Pinpoint the cell where the given text exists, returning its (X, Y) midpoint coordinate. 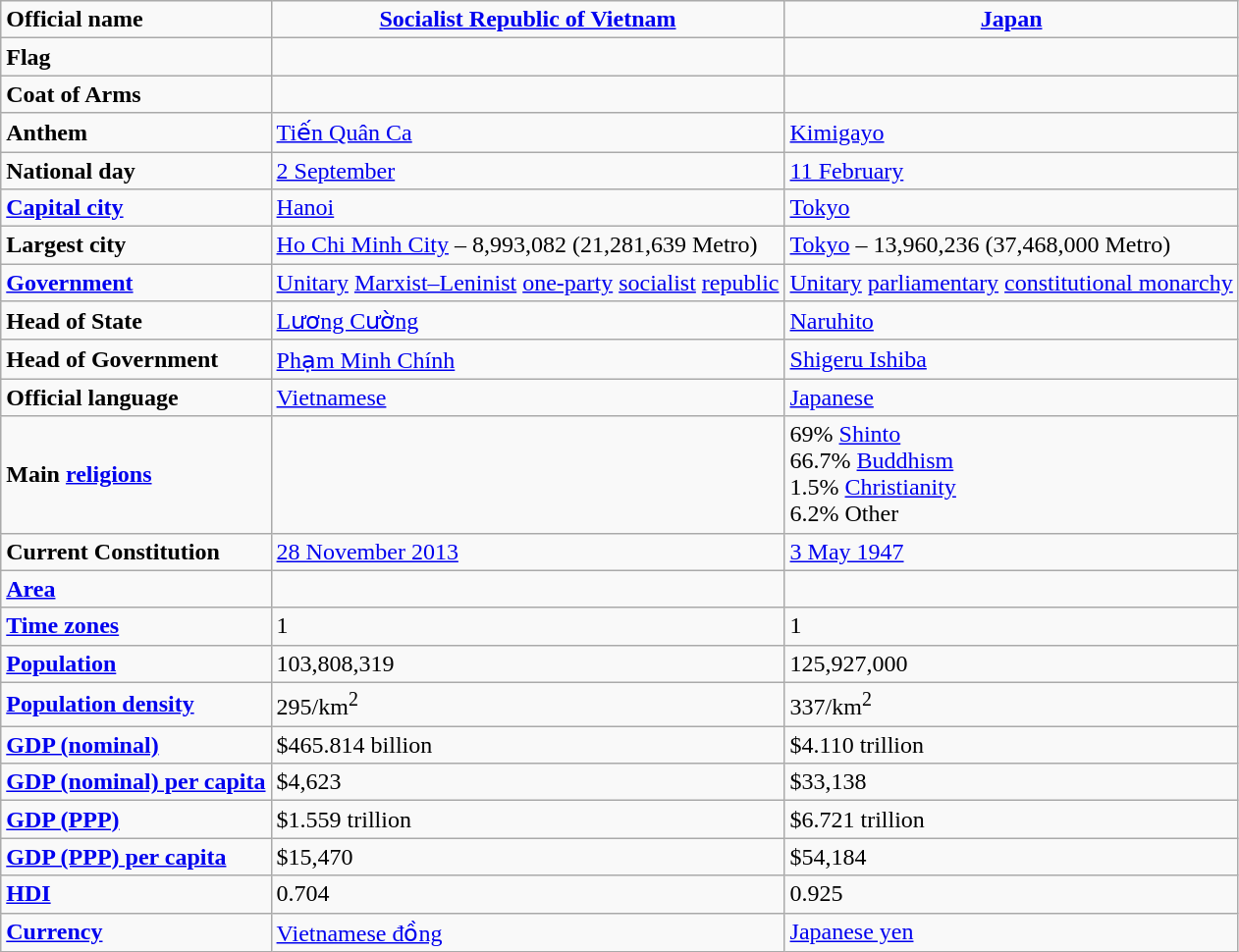
Naruhito (1011, 321)
$4.110 trillion (1011, 745)
Vietnamese đồng (528, 932)
0.925 (1011, 894)
Shigeru Ishiba (1011, 359)
69% Shinto66.7% Buddhism1.5% Christianity6.2% Other (1011, 475)
Hanoi (528, 208)
Capital city (135, 208)
Tokyo (1011, 208)
Population (135, 663)
3 May 1947 (1011, 552)
Kimigayo (1011, 132)
11 February (1011, 170)
Flag (135, 57)
$54,184 (1011, 857)
Lương Cường (528, 321)
Japanese yen (1011, 932)
$15,470 (528, 857)
GDP (nominal) (135, 745)
Main religions (135, 475)
Japan (1011, 20)
Vietnamese (528, 397)
GDP (PPP) per capita (135, 857)
Socialist Republic of Vietnam (528, 20)
Current Constitution (135, 552)
GDP (PPP) (135, 820)
125,927,000 (1011, 663)
GDP (nominal) per capita (135, 782)
Official name (135, 20)
Anthem (135, 132)
Time zones (135, 626)
Coat of Arms (135, 94)
Ho Chi Minh City – 8,993,082 (21,281,639 Metro) (528, 245)
2 September (528, 170)
Head of State (135, 321)
0.704 (528, 894)
$4,623 (528, 782)
295/km2 (528, 705)
Phạm Minh Chính (528, 359)
Population density (135, 705)
National day (135, 170)
Tokyo – 13,960,236 (37,468,000 Metro) (1011, 245)
103,808,319 (528, 663)
28 November 2013 (528, 552)
HDI (135, 894)
337/km2 (1011, 705)
Official language (135, 397)
Government (135, 283)
Area (135, 589)
Largest city (135, 245)
$1.559 trillion (528, 820)
$33,138 (1011, 782)
Unitary parliamentary constitutional monarchy (1011, 283)
$465.814 billion (528, 745)
Japanese (1011, 397)
Head of Government (135, 359)
$6.721 trillion (1011, 820)
Currency (135, 932)
Tiến Quân Ca (528, 132)
Unitary Marxist–Leninist one-party socialist republic (528, 283)
